Find where the given text appears and provide that cell's center as (x, y) coordinate. 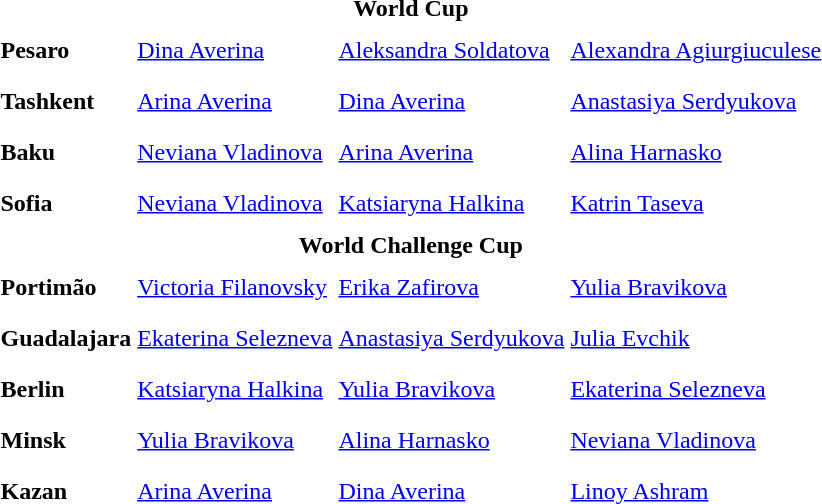
Ekaterina Selezneva (235, 338)
Anastasiya Serdyukova (452, 338)
Erika Zafirova (452, 287)
Aleksandra Soldatova (452, 50)
Victoria Filanovsky (235, 287)
Alina Harnasko (452, 440)
